Search for the cell housing the specified text and yield its [X, Y] center coordinate. 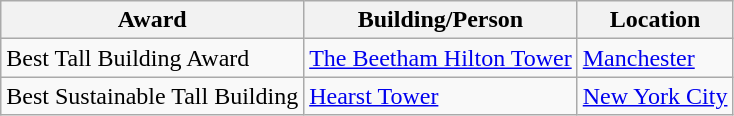
Hearst Tower [441, 96]
Location [655, 20]
New York City [655, 96]
Building/Person [441, 20]
Best Sustainable Tall Building [152, 96]
Award [152, 20]
Best Tall Building Award [152, 58]
The Beetham Hilton Tower [441, 58]
Manchester [655, 58]
